Provide the [x, y] coordinate of the cell's center where the given text is located.  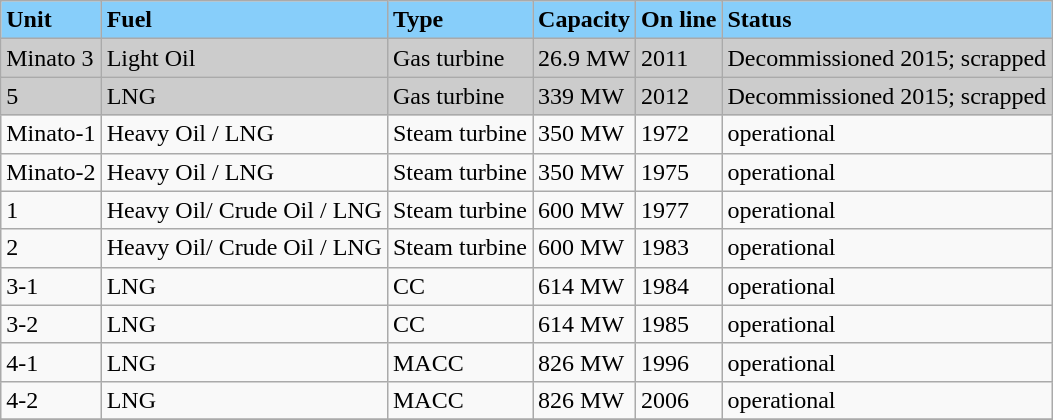
5 [51, 96]
1996 [679, 362]
Minato-2 [51, 172]
1 [51, 210]
Type [460, 20]
1984 [679, 286]
3-2 [51, 324]
26.9 MW [584, 58]
1977 [679, 210]
1985 [679, 324]
Capacity [584, 20]
1983 [679, 248]
4-1 [51, 362]
3-1 [51, 286]
Unit [51, 20]
Minato 3 [51, 58]
2012 [679, 96]
339 MW [584, 96]
Minato-1 [51, 134]
1975 [679, 172]
4-2 [51, 400]
Light Oil [244, 58]
1972 [679, 134]
2011 [679, 58]
On line [679, 20]
Fuel [244, 20]
2006 [679, 400]
Status [887, 20]
2 [51, 248]
